Scan for the cell matching the given text and deliver its (X, Y) coordinate at center. 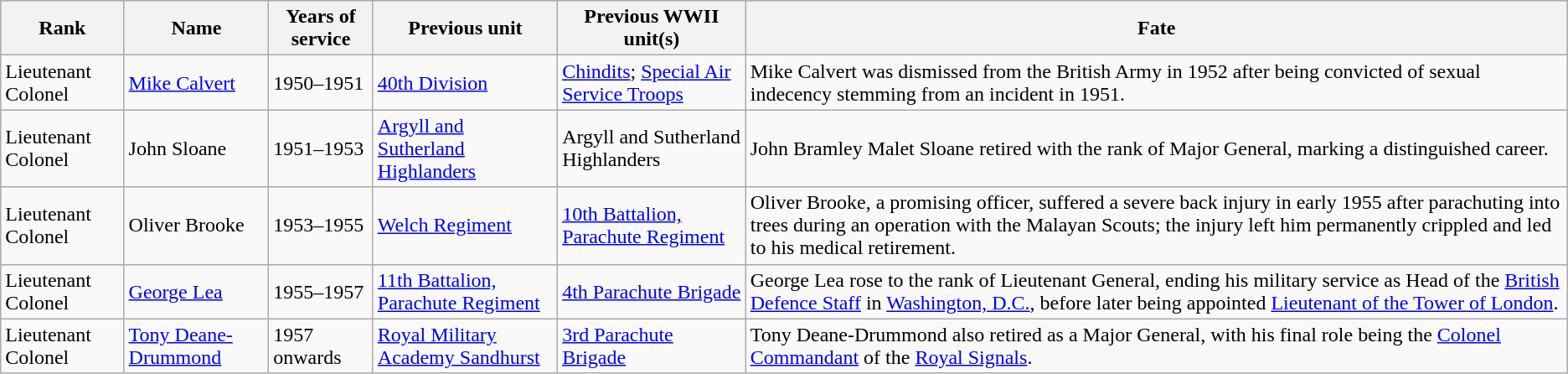
John Sloane (196, 148)
John Bramley Malet Sloane retired with the rank of Major General, marking a distinguished career. (1156, 148)
Fate (1156, 29)
3rd Parachute Brigade (652, 345)
Chindits; Special Air Service Troops (652, 82)
40th Division (465, 82)
Royal Military Academy Sandhurst (465, 345)
George Lea (196, 292)
1951–1953 (322, 148)
Previous WWII unit(s) (652, 29)
Name (196, 29)
Welch Regiment (465, 226)
Years of service (322, 29)
Tony Deane-Drummond also retired as a Major General, with his final role being the Colonel Commandant of the Royal Signals. (1156, 345)
1957 onwards (322, 345)
Oliver Brooke (196, 226)
Rank (62, 29)
Mike Calvert was dismissed from the British Army in 1952 after being convicted of sexual indecency stemming from an incident in 1951. (1156, 82)
Previous unit (465, 29)
Tony Deane-Drummond (196, 345)
1953–1955 (322, 226)
4th Parachute Brigade (652, 292)
1950–1951 (322, 82)
10th Battalion, Parachute Regiment (652, 226)
Mike Calvert (196, 82)
1955–1957 (322, 292)
11th Battalion, Parachute Regiment (465, 292)
